Scan for the cell matching the given text and deliver its [x, y] coordinate at center. 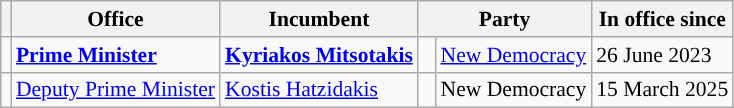
Deputy Prime Minister [116, 90]
Incumbent [319, 19]
Kyriakos Mitsotakis [319, 55]
Party [504, 19]
Prime Minister [116, 55]
26 June 2023 [662, 55]
15 March 2025 [662, 90]
In office since [662, 19]
Kostis Hatzidakis [319, 90]
Office [116, 19]
